Find where the given text appears and provide that cell's center as [x, y] coordinate. 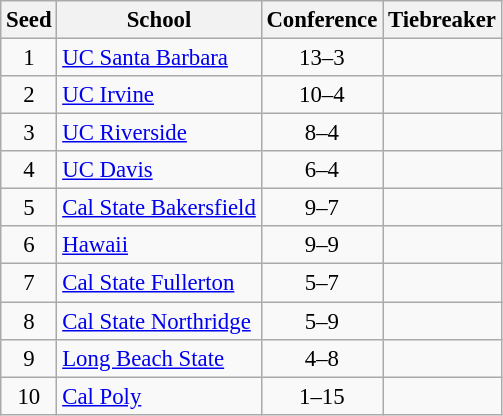
1 [29, 58]
Cal State Fullerton [159, 283]
6–4 [322, 170]
Cal Poly [159, 396]
UC Irvine [159, 95]
Cal State Northridge [159, 321]
9 [29, 358]
5–7 [322, 283]
4–8 [322, 358]
9–7 [322, 208]
Tiebreaker [442, 20]
10–4 [322, 95]
7 [29, 283]
UC Riverside [159, 133]
Long Beach State [159, 358]
8 [29, 321]
UC Santa Barbara [159, 58]
5 [29, 208]
5–9 [322, 321]
4 [29, 170]
2 [29, 95]
6 [29, 245]
Cal State Bakersfield [159, 208]
Hawaii [159, 245]
1–15 [322, 396]
10 [29, 396]
UC Davis [159, 170]
8–4 [322, 133]
Seed [29, 20]
9–9 [322, 245]
13–3 [322, 58]
3 [29, 133]
Conference [322, 20]
School [159, 20]
